Pinpoint the cell where the given text exists, returning its (X, Y) midpoint coordinate. 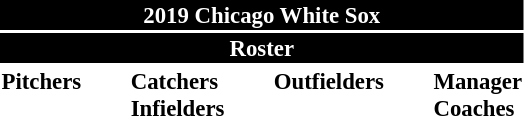
Roster (262, 48)
2019 Chicago White Sox (262, 15)
